Identify which cell holds the provided text, then report its (X, Y) central coordinate. 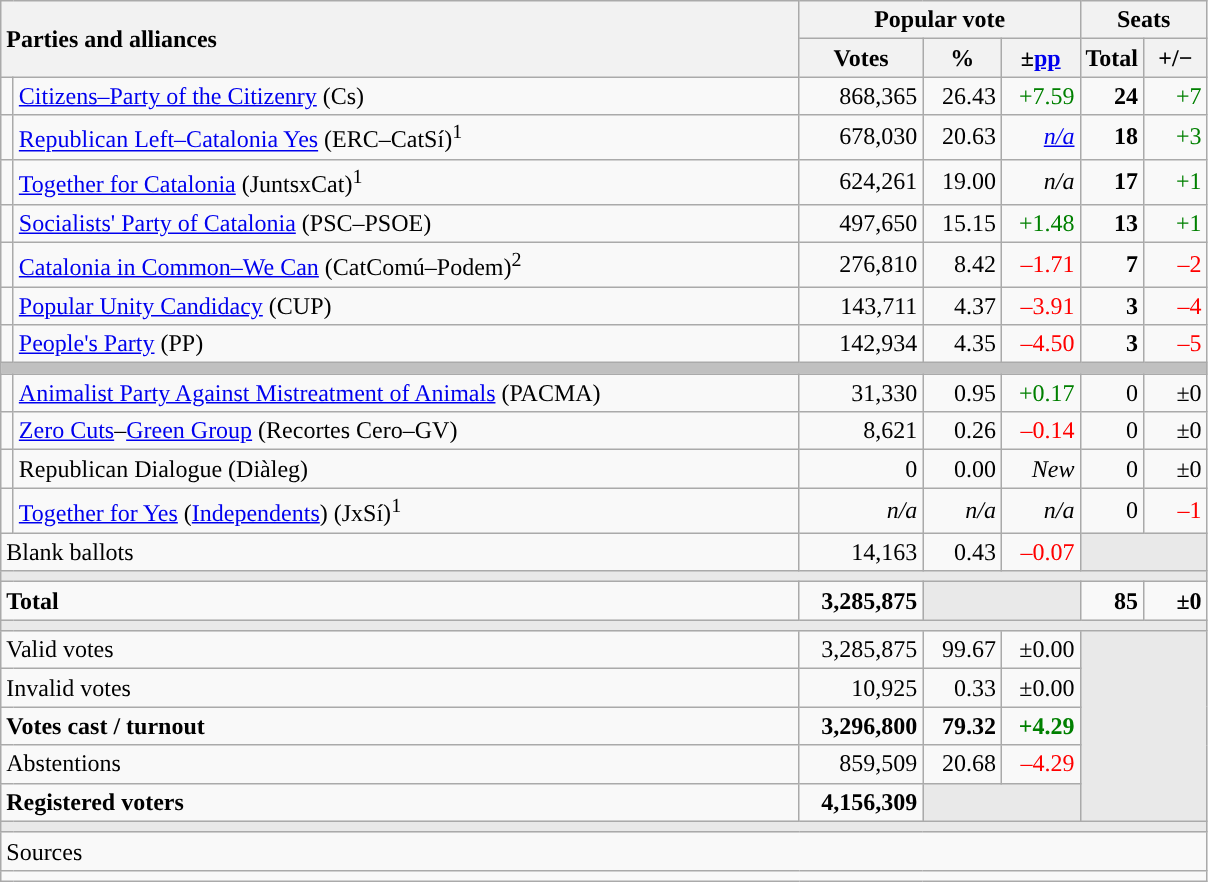
20.68 (962, 764)
276,810 (861, 264)
+0.17 (1040, 393)
–4.29 (1040, 764)
14,163 (861, 552)
% (962, 58)
4.37 (962, 306)
8,621 (861, 431)
0.33 (962, 688)
Animalist Party Against Mistreatment of Animals (PACMA) (406, 393)
143,711 (861, 306)
8.42 (962, 264)
Valid votes (400, 650)
Together for Yes (Independents) (JxSí)1 (406, 510)
Republican Dialogue (Diàleg) (406, 469)
Votes (861, 58)
Together for Catalonia (JuntsxCat)1 (406, 182)
–2 (1176, 264)
Votes cast / turnout (400, 726)
15.15 (962, 223)
26.43 (962, 96)
Zero Cuts–Green Group (Recortes Cero–GV) (406, 431)
18 (1112, 138)
+/− (1176, 58)
–1.71 (1040, 264)
Popular Unity Candidacy (CUP) (406, 306)
868,365 (861, 96)
Popular vote (940, 20)
4,156,309 (861, 802)
Socialists' Party of Catalonia (PSC–PSOE) (406, 223)
+7 (1176, 96)
20.63 (962, 138)
99.67 (962, 650)
859,509 (861, 764)
10,925 (861, 688)
+3 (1176, 138)
+1.48 (1040, 223)
17 (1112, 182)
+4.29 (1040, 726)
Abstentions (400, 764)
3,296,800 (861, 726)
Registered voters (400, 802)
13 (1112, 223)
–3.91 (1040, 306)
0.43 (962, 552)
±pp (1040, 58)
85 (1112, 601)
0.95 (962, 393)
New (1040, 469)
Seats (1144, 20)
–4 (1176, 306)
31,330 (861, 393)
7 (1112, 264)
497,650 (861, 223)
Invalid votes (400, 688)
Citizens–Party of the Citizenry (Cs) (406, 96)
–0.14 (1040, 431)
142,934 (861, 344)
Sources (604, 851)
Blank ballots (400, 552)
–5 (1176, 344)
–1 (1176, 510)
Republican Left–Catalonia Yes (ERC–CatSí)1 (406, 138)
678,030 (861, 138)
19.00 (962, 182)
79.32 (962, 726)
24 (1112, 96)
–0.07 (1040, 552)
Parties and alliances (400, 39)
+7.59 (1040, 96)
People's Party (PP) (406, 344)
–4.50 (1040, 344)
4.35 (962, 344)
0.00 (962, 469)
0.26 (962, 431)
Catalonia in Common–We Can (CatComú–Podem)2 (406, 264)
624,261 (861, 182)
